From the cell containing the given text, extract its center point as (X, Y) coordinate. 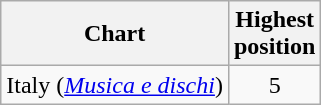
5 (274, 85)
Chart (115, 34)
Highestposition (274, 34)
Italy (Musica e dischi) (115, 85)
